Output the [x, y] coordinate of the center of the cell containing the given text.  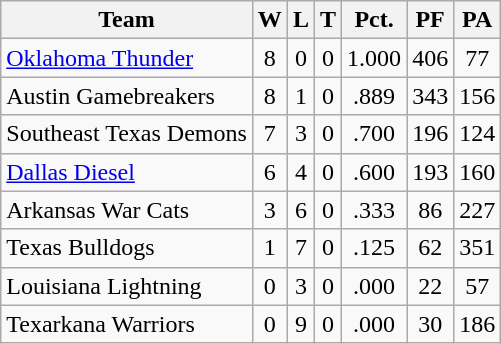
227 [478, 210]
.889 [374, 96]
.600 [374, 172]
86 [430, 210]
.700 [374, 134]
Louisiana Lightning [127, 286]
T [328, 20]
9 [300, 324]
Southeast Texas Demons [127, 134]
193 [430, 172]
L [300, 20]
PA [478, 20]
Team [127, 20]
156 [478, 96]
Pct. [374, 20]
Dallas Diesel [127, 172]
W [270, 20]
Texarkana Warriors [127, 324]
PF [430, 20]
22 [430, 286]
.125 [374, 248]
124 [478, 134]
343 [430, 96]
406 [430, 58]
351 [478, 248]
186 [478, 324]
1.000 [374, 58]
62 [430, 248]
77 [478, 58]
30 [430, 324]
Oklahoma Thunder [127, 58]
Austin Gamebreakers [127, 96]
57 [478, 286]
196 [430, 134]
160 [478, 172]
Texas Bulldogs [127, 248]
.333 [374, 210]
4 [300, 172]
Arkansas War Cats [127, 210]
